Locate the cell with the specified text and output its [x, y] center coordinate. 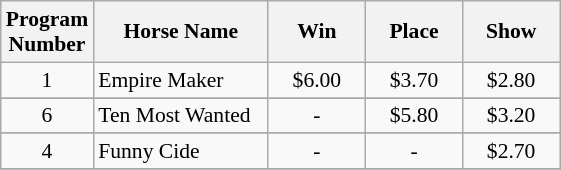
Horse Name [180, 32]
Win [316, 32]
$3.70 [414, 80]
Empire Maker [180, 80]
Funny Cide [180, 152]
$3.20 [512, 116]
Program Number [47, 32]
Ten Most Wanted [180, 116]
$2.80 [512, 80]
$2.70 [512, 152]
Place [414, 32]
$6.00 [316, 80]
$5.80 [414, 116]
1 [47, 80]
4 [47, 152]
6 [47, 116]
Show [512, 32]
